Search for the cell housing the specified text and yield its (X, Y) center coordinate. 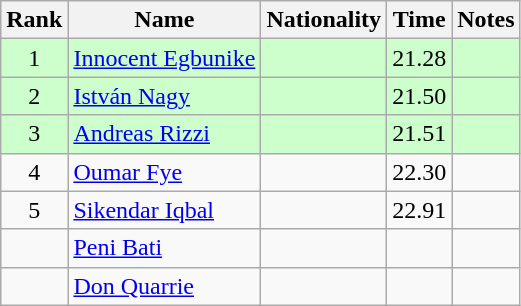
Name (164, 20)
21.51 (420, 134)
Sikendar Iqbal (164, 210)
Don Quarrie (164, 286)
2 (34, 96)
Time (420, 20)
5 (34, 210)
3 (34, 134)
1 (34, 58)
Peni Bati (164, 248)
Oumar Fye (164, 172)
21.50 (420, 96)
22.30 (420, 172)
Innocent Egbunike (164, 58)
Rank (34, 20)
István Nagy (164, 96)
4 (34, 172)
Nationality (324, 20)
Notes (486, 20)
21.28 (420, 58)
Andreas Rizzi (164, 134)
22.91 (420, 210)
